Capture the cell that displays the provided text and extract its [x, y] central coordinate. 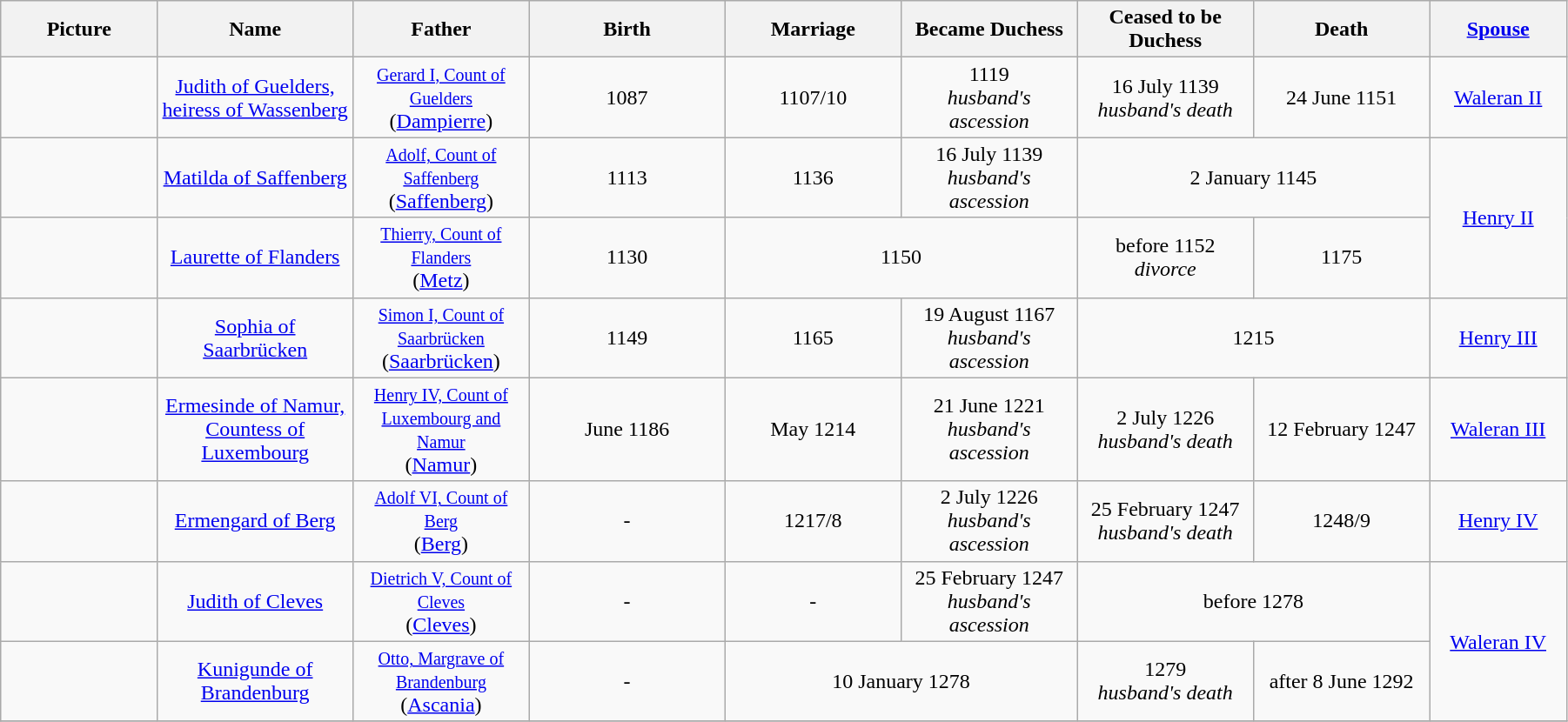
Father [441, 30]
1087 [627, 97]
Ermesinde of Namur, Countess of Luxembourg [256, 430]
Judith of Guelders, heiress of Wassenberg [256, 97]
1217/8 [813, 521]
Birth [627, 30]
Simon I, Count of Saarbrücken(Saarbrücken) [441, 338]
2 July 1226husband's death [1165, 430]
1150 [901, 257]
Judith of Cleves [256, 601]
Matilda of Saffenberg [256, 177]
1175 [1341, 257]
1136 [813, 177]
Laurette of Flanders [256, 257]
May 1214 [813, 430]
Kunigunde of Brandenburg [256, 681]
1113 [627, 177]
19 August 1167 husband's ascession [989, 338]
before 1152divorce [1165, 257]
Picture [79, 30]
Became Duchess [989, 30]
Ermengard of Berg [256, 521]
Dietrich V, Count of Cleves(Cleves) [441, 601]
Waleran II [1498, 97]
Name [256, 30]
25 February 1247husband's death [1165, 521]
25 February 1247 husband's ascession [989, 601]
1279husband's death [1165, 681]
Gerard I, Count of Guelders(Dampierre) [441, 97]
2 July 1226husband's ascession [989, 521]
1215 [1253, 338]
Marriage [813, 30]
before 1278 [1253, 601]
24 June 1151 [1341, 97]
June 1186 [627, 430]
Thierry, Count of Flanders(Metz) [441, 257]
after 8 June 1292 [1341, 681]
1119husband's ascession [989, 97]
Spouse [1498, 30]
2 January 1145 [1253, 177]
1165 [813, 338]
Adolf VI, Count of Berg(Berg) [441, 521]
12 February 1247 [1341, 430]
16 July 1139husband's death [1165, 97]
1248/9 [1341, 521]
Otto, Margrave of Brandenburg(Ascania) [441, 681]
Adolf, Count of Saffenberg(Saffenberg) [441, 177]
10 January 1278 [901, 681]
Henry IV [1498, 521]
Henry III [1498, 338]
Henry IV, Count of Luxembourg and Namur(Namur) [441, 430]
Death [1341, 30]
Waleran III [1498, 430]
1130 [627, 257]
1149 [627, 338]
1107/10 [813, 97]
Ceased to be Duchess [1165, 30]
Henry II [1498, 217]
21 June 1221husband's ascession [989, 430]
16 July 1139husband's ascession [989, 177]
Sophia of Saarbrücken [256, 338]
Waleran IV [1498, 641]
